Provide the [x, y] coordinate of the cell's center where the given text is located.  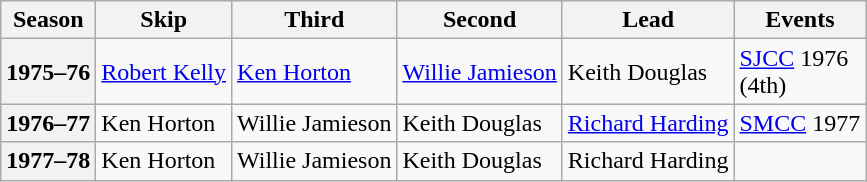
Events [800, 20]
Lead [648, 20]
Second [480, 20]
Third [314, 20]
1977–78 [48, 161]
Robert Kelly [164, 72]
1975–76 [48, 72]
SJCC 1976 (4th) [800, 72]
SMCC 1977 [800, 123]
Season [48, 20]
1976–77 [48, 123]
Skip [164, 20]
